From the cell containing the given text, extract its center point as (x, y) coordinate. 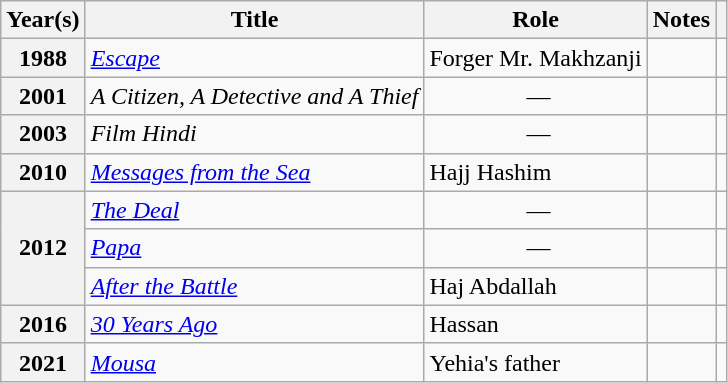
Escape (254, 58)
Yehia's father (536, 362)
2016 (43, 324)
Hajj Hashim (536, 172)
Mousa (254, 362)
2021 (43, 362)
A Citizen, A Detective and A Thief (254, 96)
2012 (43, 248)
After the Battle (254, 286)
Film Hindi (254, 134)
30 Years Ago (254, 324)
Title (254, 20)
1988 (43, 58)
Papa (254, 248)
Year(s) (43, 20)
Haj Abdallah (536, 286)
Messages from the Sea (254, 172)
2010 (43, 172)
Hassan (536, 324)
The Deal (254, 210)
Forger Mr. Makhzanji (536, 58)
2003 (43, 134)
2001 (43, 96)
Notes (681, 20)
Role (536, 20)
